Identify which cell holds the provided text, then report its (X, Y) central coordinate. 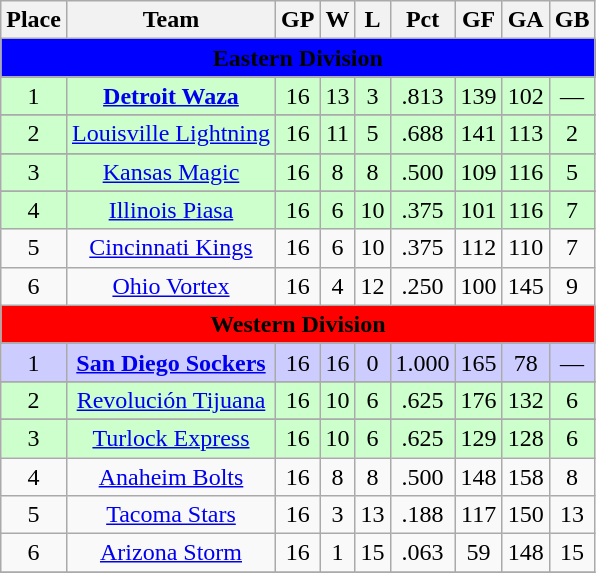
1.000 (422, 362)
GA (526, 20)
109 (478, 172)
Kansas Magic (170, 172)
158 (526, 477)
Western Division (298, 324)
117 (478, 515)
Place (34, 20)
9 (572, 286)
GF (478, 20)
110 (526, 248)
Louisville Lightning (170, 134)
150 (526, 515)
78 (526, 362)
11 (338, 134)
Eastern Division (298, 58)
0 (372, 362)
Illinois Piasa (170, 210)
139 (478, 96)
Revolución Tijuana (170, 400)
Team (170, 20)
.813 (422, 96)
141 (478, 134)
113 (526, 134)
176 (478, 400)
100 (478, 286)
132 (526, 400)
.188 (422, 515)
129 (478, 438)
L (372, 20)
Arizona Storm (170, 553)
.063 (422, 553)
.250 (422, 286)
Detroit Waza (170, 96)
12 (372, 286)
W (338, 20)
San Diego Sockers (170, 362)
Ohio Vortex (170, 286)
102 (526, 96)
101 (478, 210)
GB (572, 20)
Cincinnati Kings (170, 248)
165 (478, 362)
GP (298, 20)
128 (526, 438)
59 (478, 553)
Anaheim Bolts (170, 477)
Tacoma Stars (170, 515)
.688 (422, 134)
145 (526, 286)
Turlock Express (170, 438)
112 (478, 248)
Pct (422, 20)
